Determine the (X, Y) coordinate at the center of the cell enclosing the given text.  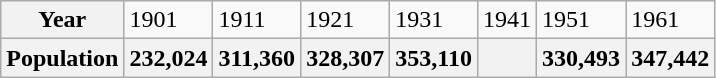
232,024 (168, 58)
311,360 (257, 58)
353,110 (434, 58)
Year (62, 20)
1931 (434, 20)
1951 (582, 20)
347,442 (670, 58)
1941 (506, 20)
1911 (257, 20)
1921 (346, 20)
1901 (168, 20)
1961 (670, 20)
Population (62, 58)
330,493 (582, 58)
328,307 (346, 58)
